Pinpoint the cell where the given text exists, returning its (x, y) midpoint coordinate. 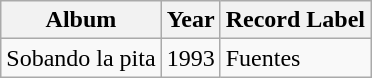
Record Label (295, 20)
Sobando la pita (81, 58)
1993 (190, 58)
Album (81, 20)
Year (190, 20)
Fuentes (295, 58)
